Identify which cell holds the provided text, then report its [X, Y] central coordinate. 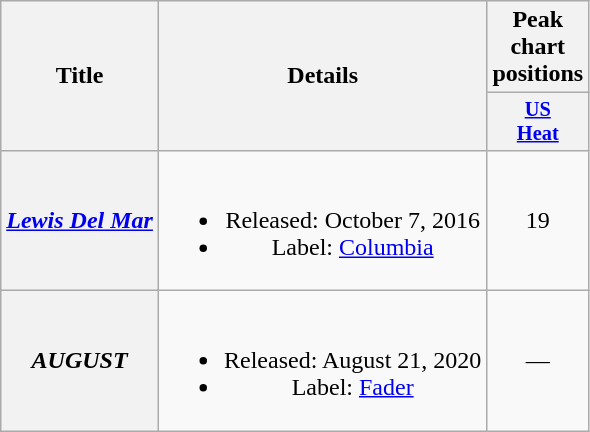
Details [322, 76]
Released: October 7, 2016Label: Columbia [322, 220]
USHeat [538, 122]
Lewis Del Mar [80, 220]
Title [80, 76]
19 [538, 220]
AUGUST [80, 361]
Peak chart positions [538, 47]
Released: August 21, 2020Label: Fader [322, 361]
— [538, 361]
